Identify which cell holds the provided text, then report its (X, Y) central coordinate. 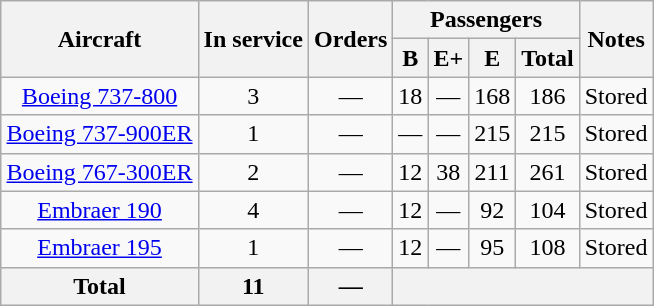
Boeing 737-900ER (100, 134)
2 (253, 172)
E+ (448, 58)
104 (548, 210)
186 (548, 96)
Aircraft (100, 39)
11 (253, 286)
Embraer 195 (100, 248)
211 (492, 172)
B (410, 58)
3 (253, 96)
38 (448, 172)
92 (492, 210)
261 (548, 172)
18 (410, 96)
Notes (616, 39)
In service (253, 39)
108 (548, 248)
Boeing 767-300ER (100, 172)
E (492, 58)
Embraer 190 (100, 210)
168 (492, 96)
Passengers (486, 20)
95 (492, 248)
4 (253, 210)
Orders (350, 39)
Boeing 737-800 (100, 96)
